Identify which cell holds the provided text, then report its [x, y] central coordinate. 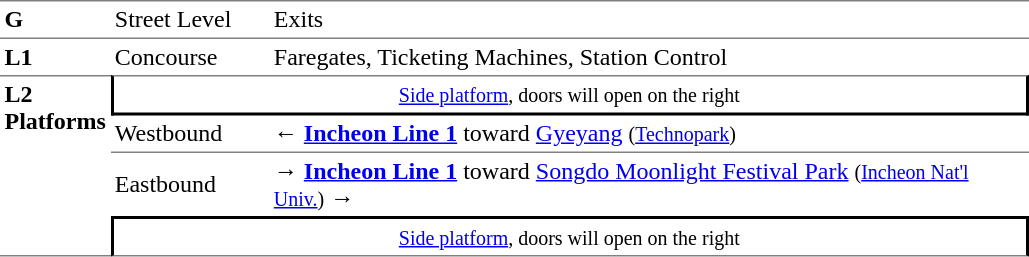
Eastbound [190, 184]
→ Incheon Line 1 toward Songdo Moonlight Festival Park (Incheon Nat'l Univ.) → [648, 184]
L2Platforms [55, 166]
G [55, 20]
Street Level [190, 20]
Concourse [190, 57]
Faregates, Ticketing Machines, Station Control [648, 57]
Exits [648, 20]
Westbound [190, 135]
L1 [55, 57]
← Incheon Line 1 toward Gyeyang (Technopark) [648, 135]
